Find where the given text appears and provide that cell's center as [x, y] coordinate. 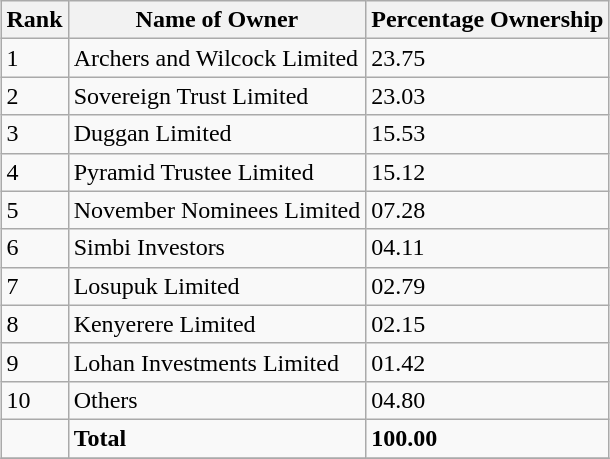
Sovereign Trust Limited [217, 96]
04.11 [488, 248]
100.00 [488, 438]
8 [34, 324]
02.15 [488, 324]
Rank [34, 20]
02.79 [488, 286]
5 [34, 210]
3 [34, 134]
4 [34, 172]
Simbi Investors [217, 248]
15.53 [488, 134]
7 [34, 286]
Pyramid Trustee Limited [217, 172]
10 [34, 400]
23.75 [488, 58]
Percentage Ownership [488, 20]
Lohan Investments Limited [217, 362]
Losupuk Limited [217, 286]
November Nominees Limited [217, 210]
15.12 [488, 172]
23.03 [488, 96]
Others [217, 400]
2 [34, 96]
04.80 [488, 400]
01.42 [488, 362]
6 [34, 248]
9 [34, 362]
Duggan Limited [217, 134]
Kenyerere Limited [217, 324]
07.28 [488, 210]
Total [217, 438]
1 [34, 58]
Archers and Wilcock Limited [217, 58]
Name of Owner [217, 20]
